Extract the [X, Y] coordinate from the center of the cell holding the provided text.  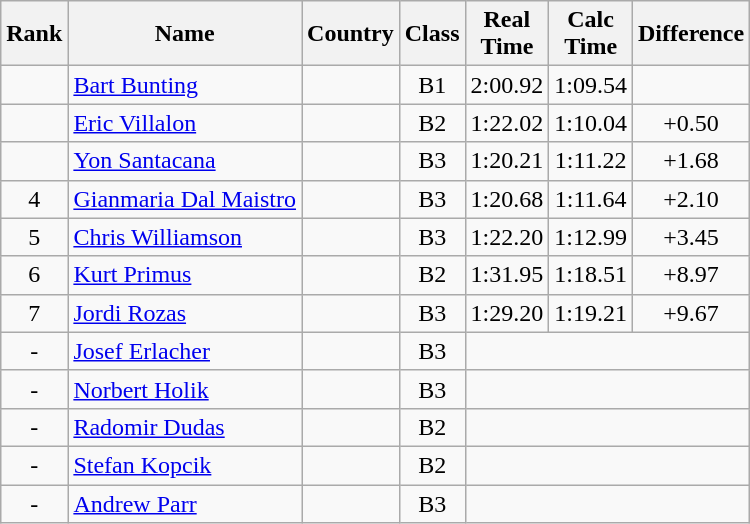
1:18.51 [591, 275]
Josef Erlacher [185, 351]
1:11.64 [591, 199]
Yon Santacana [185, 161]
Andrew Parr [185, 503]
Kurt Primus [185, 275]
1:22.02 [507, 123]
5 [34, 237]
Norbert Holik [185, 389]
Stefan Kopcik [185, 465]
Name [185, 34]
1:10.04 [591, 123]
1:19.21 [591, 313]
Difference [690, 34]
1:12.99 [591, 237]
+0.50 [690, 123]
1:31.95 [507, 275]
Jordi Rozas [185, 313]
CalcTime [591, 34]
+2.10 [690, 199]
7 [34, 313]
+3.45 [690, 237]
1:20.21 [507, 161]
Bart Bunting [185, 85]
1:20.68 [507, 199]
1:29.20 [507, 313]
Class [432, 34]
Gianmaria Dal Maistro [185, 199]
6 [34, 275]
+9.67 [690, 313]
1:11.22 [591, 161]
2:00.92 [507, 85]
+8.97 [690, 275]
1:09.54 [591, 85]
Country [351, 34]
Rank [34, 34]
1:22.20 [507, 237]
Eric Villalon [185, 123]
Chris Williamson [185, 237]
+1.68 [690, 161]
RealTime [507, 34]
B1 [432, 85]
4 [34, 199]
Radomir Dudas [185, 427]
